Locate the cell with the specified text and output its [X, Y] center coordinate. 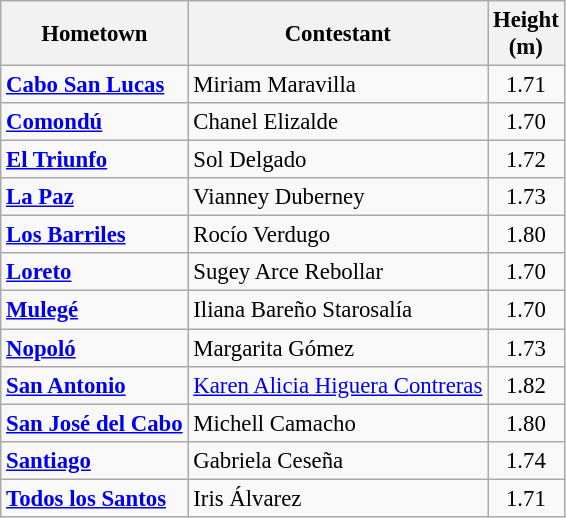
Sol Delgado [338, 160]
Rocío Verdugo [338, 235]
Mulegé [94, 310]
Contestant [338, 34]
1.74 [526, 460]
Sugey Arce Rebollar [338, 273]
Iris Álvarez [338, 498]
Cabo San Lucas [94, 85]
Santiago [94, 460]
Nopoló [94, 348]
Los Barriles [94, 235]
Margarita Gómez [338, 348]
Loreto [94, 273]
Chanel Elizalde [338, 122]
Vianney Duberney [338, 197]
Hometown [94, 34]
Todos los Santos [94, 498]
Miriam Maravilla [338, 85]
1.72 [526, 160]
San Antonio [94, 385]
Karen Alicia Higuera Contreras [338, 385]
El Triunfo [94, 160]
San José del Cabo [94, 423]
Michell Camacho [338, 423]
Height (m) [526, 34]
Comondú [94, 122]
1.82 [526, 385]
Gabriela Ceseña [338, 460]
La Paz [94, 197]
Iliana Bareño Starosalía [338, 310]
